Find where the given text appears and provide that cell's center as (X, Y) coordinate. 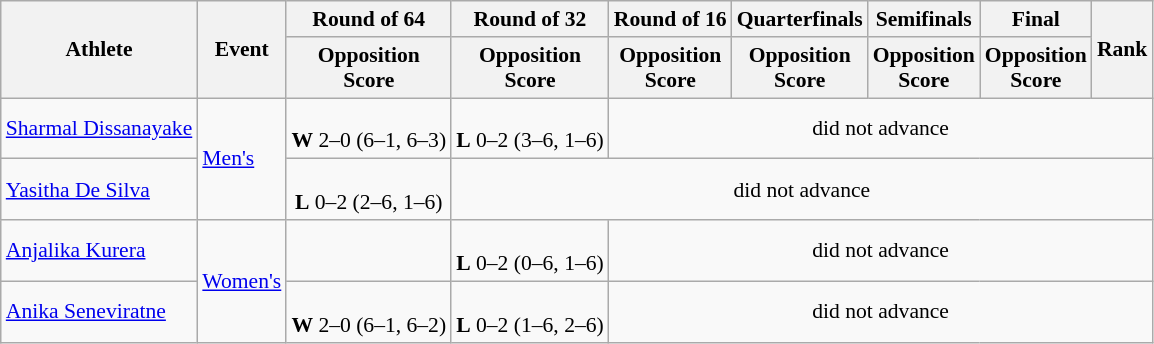
Women's (242, 281)
Quarterfinals (800, 19)
Anjalika Kurera (100, 250)
Final (1036, 19)
Anika Seneviratne (100, 312)
L 0–2 (2–6, 1–6) (368, 190)
L 0–2 (1–6, 2–6) (530, 312)
Round of 16 (670, 19)
Rank (1122, 50)
Yasitha De Silva (100, 190)
Men's (242, 159)
L 0–2 (3–6, 1–6) (530, 128)
W 2–0 (6–1, 6–3) (368, 128)
Semifinals (924, 19)
Athlete (100, 50)
L 0–2 (0–6, 1–6) (530, 250)
Event (242, 50)
Sharmal Dissanayake (100, 128)
Round of 32 (530, 19)
Round of 64 (368, 19)
W 2–0 (6–1, 6–2) (368, 312)
